Identify which cell holds the provided text, then report its (X, Y) central coordinate. 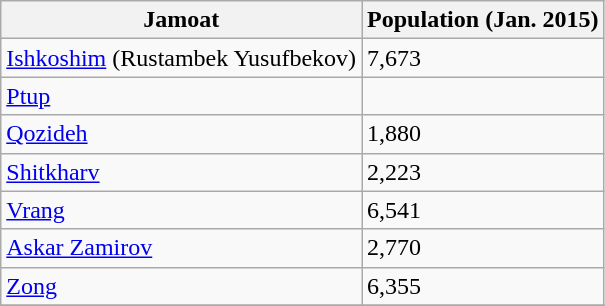
Jamoat (182, 20)
Population (Jan. 2015) (483, 20)
Zong (182, 286)
2,223 (483, 172)
1,880 (483, 134)
Shitkharv (182, 172)
Vrang (182, 210)
6,355 (483, 286)
Qozideh (182, 134)
Askar Zamirov (182, 248)
2,770 (483, 248)
7,673 (483, 58)
Ptup (182, 96)
Ishkoshim (Rustambek Yusufbekov) (182, 58)
6,541 (483, 210)
